Extract the (X, Y) coordinate from the center of the cell holding the provided text.  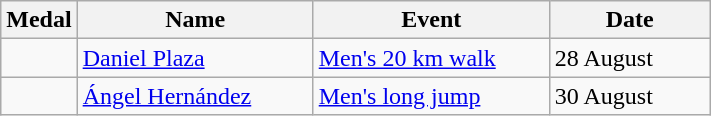
30 August (630, 96)
Medal (39, 20)
Date (630, 20)
Ángel Hernández (195, 96)
Event (431, 20)
28 August (630, 58)
Men's 20 km walk (431, 58)
Men's long jump (431, 96)
Daniel Plaza (195, 58)
Name (195, 20)
